Scan for the cell matching the given text and deliver its [X, Y] coordinate at center. 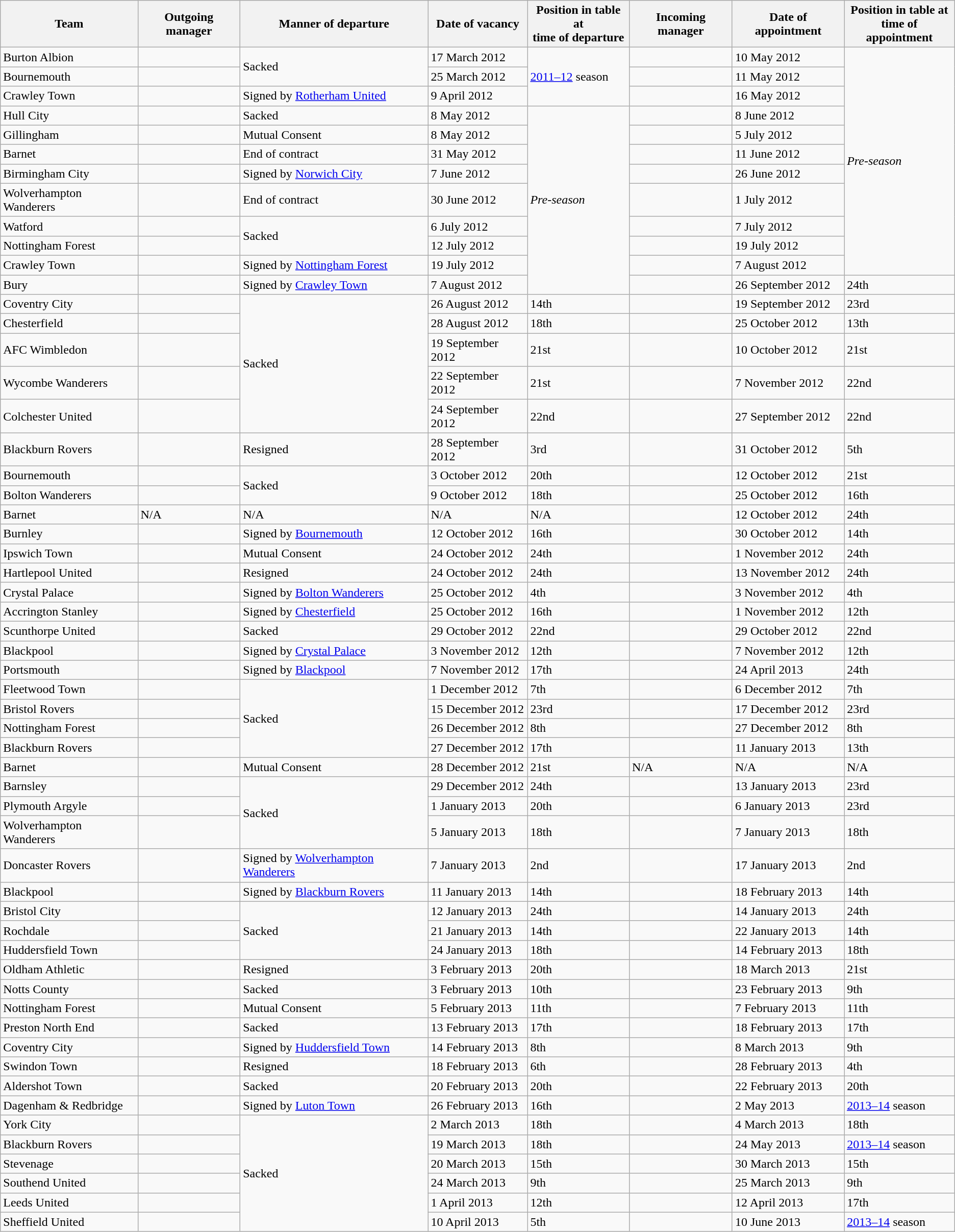
6th [579, 1067]
Chesterfield [69, 324]
Signed by Wolverhampton Wanderers [334, 866]
29 December 2012 [477, 786]
Doncaster Rovers [69, 866]
Burnley [69, 534]
22 September 2012 [477, 383]
6 December 2012 [788, 689]
Dagenham & Redbridge [69, 1105]
27 September 2012 [788, 416]
28 September 2012 [477, 449]
Colchester United [69, 416]
6 January 2013 [788, 806]
30 June 2012 [477, 200]
Position in table attime of appointment [900, 24]
19 March 2013 [477, 1144]
1 January 2013 [477, 806]
Preston North End [69, 1028]
25 March 2013 [788, 1183]
17 January 2013 [788, 866]
28 February 2013 [788, 1067]
Incoming manager [681, 24]
Ipswich Town [69, 553]
Hull City [69, 115]
2 March 2013 [477, 1125]
Signed by Chesterfield [334, 611]
10 April 2013 [477, 1222]
Bristol City [69, 911]
7 June 2012 [477, 174]
13 November 2012 [788, 573]
28 August 2012 [477, 324]
Signed by Blackburn Rovers [334, 892]
3 October 2012 [477, 476]
8 June 2012 [788, 115]
York City [69, 1125]
Signed by Bournemouth [334, 534]
8 March 2013 [788, 1047]
14 January 2013 [788, 911]
Notts County [69, 989]
Rochdale [69, 930]
7 February 2013 [788, 1008]
11 May 2012 [788, 77]
6 July 2012 [477, 226]
Bristol Rovers [69, 709]
Fleetwood Town [69, 689]
10 October 2012 [788, 350]
Huddersfield Town [69, 950]
24 May 2013 [788, 1144]
12 July 2012 [477, 245]
1 December 2012 [477, 689]
Aldershot Town [69, 1086]
12 April 2013 [788, 1202]
Hartlepool United [69, 573]
Leeds United [69, 1202]
22 February 2013 [788, 1086]
Gillingham [69, 135]
2 May 2013 [788, 1105]
Stevenage [69, 1164]
31 October 2012 [788, 449]
Outgoing manager [189, 24]
13 January 2013 [788, 786]
10th [579, 989]
Bury [69, 284]
24 April 2013 [788, 670]
5 February 2013 [477, 1008]
16 May 2012 [788, 96]
15 December 2012 [477, 709]
Plymouth Argyle [69, 806]
Date of vacancy [477, 24]
7 July 2012 [788, 226]
10 June 2013 [788, 1222]
Southend United [69, 1183]
10 May 2012 [788, 57]
Burton Albion [69, 57]
12 January 2013 [477, 911]
28 December 2012 [477, 767]
20 March 2013 [477, 1164]
17 December 2012 [788, 709]
Team [69, 24]
Manner of departure [334, 24]
9 October 2012 [477, 495]
31 May 2012 [477, 154]
Signed by Luton Town [334, 1105]
Scunthorpe United [69, 631]
4 March 2013 [788, 1125]
Signed by Crawley Town [334, 284]
26 February 2013 [477, 1105]
Oldham Athletic [69, 969]
Wycombe Wanderers [69, 383]
Signed by Norwich City [334, 174]
24 March 2013 [477, 1183]
Watford [69, 226]
23 February 2013 [788, 989]
Date of appointment [788, 24]
26 September 2012 [788, 284]
26 August 2012 [477, 304]
30 March 2013 [788, 1164]
11 June 2012 [788, 154]
Sheffield United [69, 1222]
Signed by Crystal Palace [334, 651]
1 April 2013 [477, 1202]
Signed by Blackpool [334, 670]
Signed by Nottingham Forest [334, 265]
AFC Wimbledon [69, 350]
18 March 2013 [788, 969]
5 January 2013 [477, 832]
24 September 2012 [477, 416]
26 December 2012 [477, 728]
Bolton Wanderers [69, 495]
13 February 2013 [477, 1028]
5 July 2012 [788, 135]
Accrington Stanley [69, 611]
22 January 2013 [788, 930]
17 March 2012 [477, 57]
Signed by Bolton Wanderers [334, 592]
Position in table attime of departure [579, 24]
Portsmouth [69, 670]
9 April 2012 [477, 96]
Swindon Town [69, 1067]
26 June 2012 [788, 174]
Crystal Palace [69, 592]
1 July 2012 [788, 200]
25 March 2012 [477, 77]
2011–12 season [579, 77]
30 October 2012 [788, 534]
Barnsley [69, 786]
21 January 2013 [477, 930]
24 January 2013 [477, 950]
20 February 2013 [477, 1086]
Signed by Huddersfield Town [334, 1047]
Birmingham City [69, 174]
3rd [579, 449]
Signed by Rotherham United [334, 96]
